Extract the [X, Y] coordinate from the center of the cell holding the provided text.  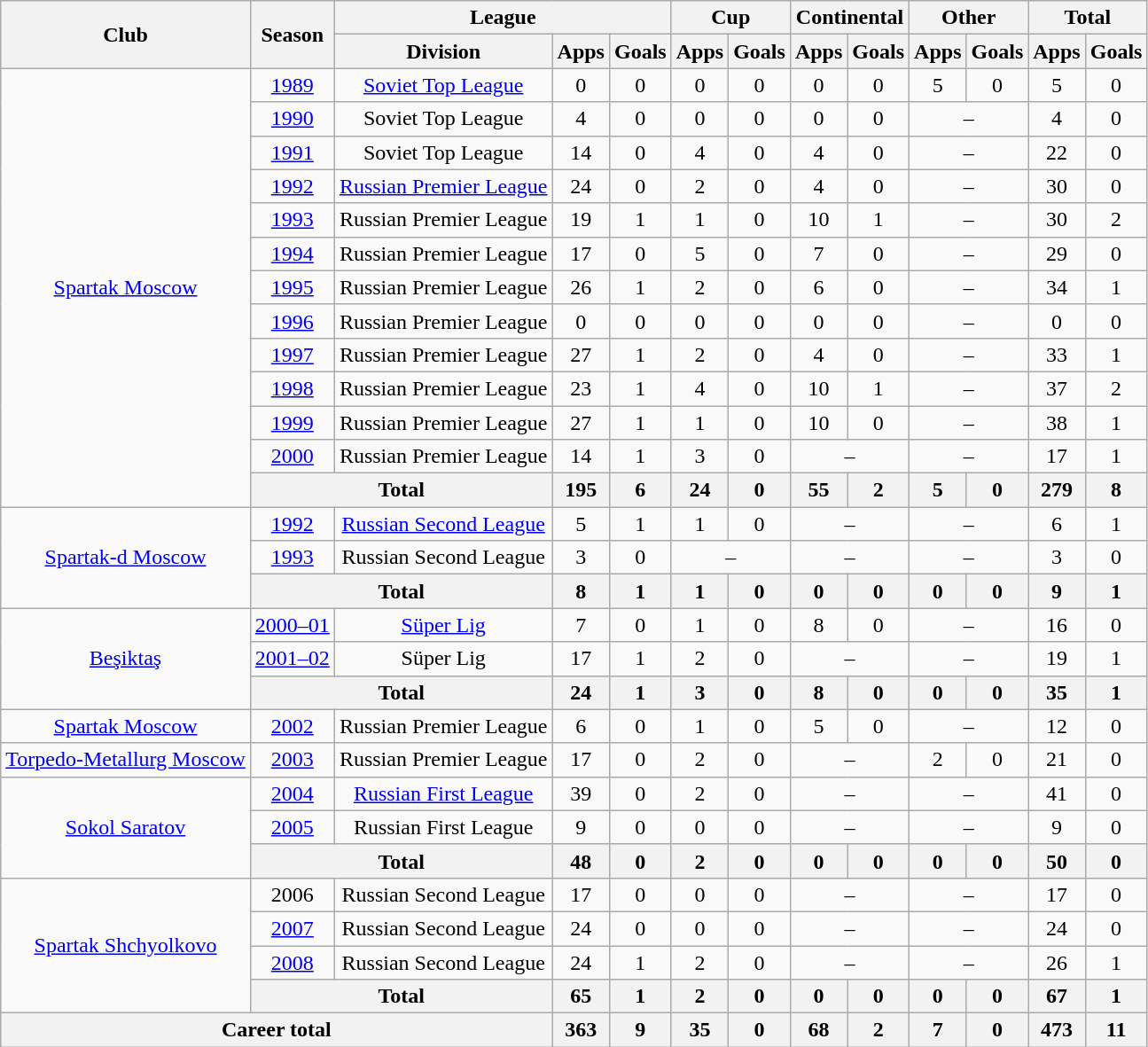
Beşiktaş [126, 659]
12 [1057, 726]
473 [1057, 1030]
Career total [277, 1030]
41 [1057, 793]
37 [1057, 388]
68 [818, 1030]
1994 [293, 254]
65 [581, 996]
1995 [293, 287]
Club [126, 35]
2000–01 [293, 625]
279 [1057, 490]
League [503, 18]
2008 [293, 962]
Season [293, 35]
Division [443, 51]
Cup [730, 18]
16 [1057, 625]
21 [1057, 760]
1997 [293, 355]
48 [581, 861]
2003 [293, 760]
Spartak Shchyolkovo [126, 945]
363 [581, 1030]
22 [1057, 152]
2006 [293, 895]
11 [1116, 1030]
195 [581, 490]
2002 [293, 726]
Continental [849, 18]
33 [1057, 355]
1999 [293, 423]
34 [1057, 287]
67 [1057, 996]
2005 [293, 827]
38 [1057, 423]
29 [1057, 254]
Sokol Saratov [126, 827]
Spartak-d Moscow [126, 558]
1998 [293, 388]
1989 [293, 85]
50 [1057, 861]
Other [969, 18]
1991 [293, 152]
2007 [293, 928]
2000 [293, 457]
2004 [293, 793]
39 [581, 793]
23 [581, 388]
1996 [293, 321]
Torpedo-Metallurg Moscow [126, 760]
1990 [293, 119]
55 [818, 490]
2001–02 [293, 659]
